Capture the cell that displays the provided text and extract its (x, y) central coordinate. 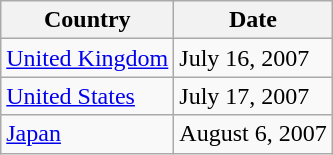
August 6, 2007 (253, 134)
Date (253, 20)
United States (88, 96)
July 16, 2007 (253, 58)
Japan (88, 134)
July 17, 2007 (253, 96)
Country (88, 20)
United Kingdom (88, 58)
